Detect which cell encompasses the target text, then output its (X, Y) center coordinate. 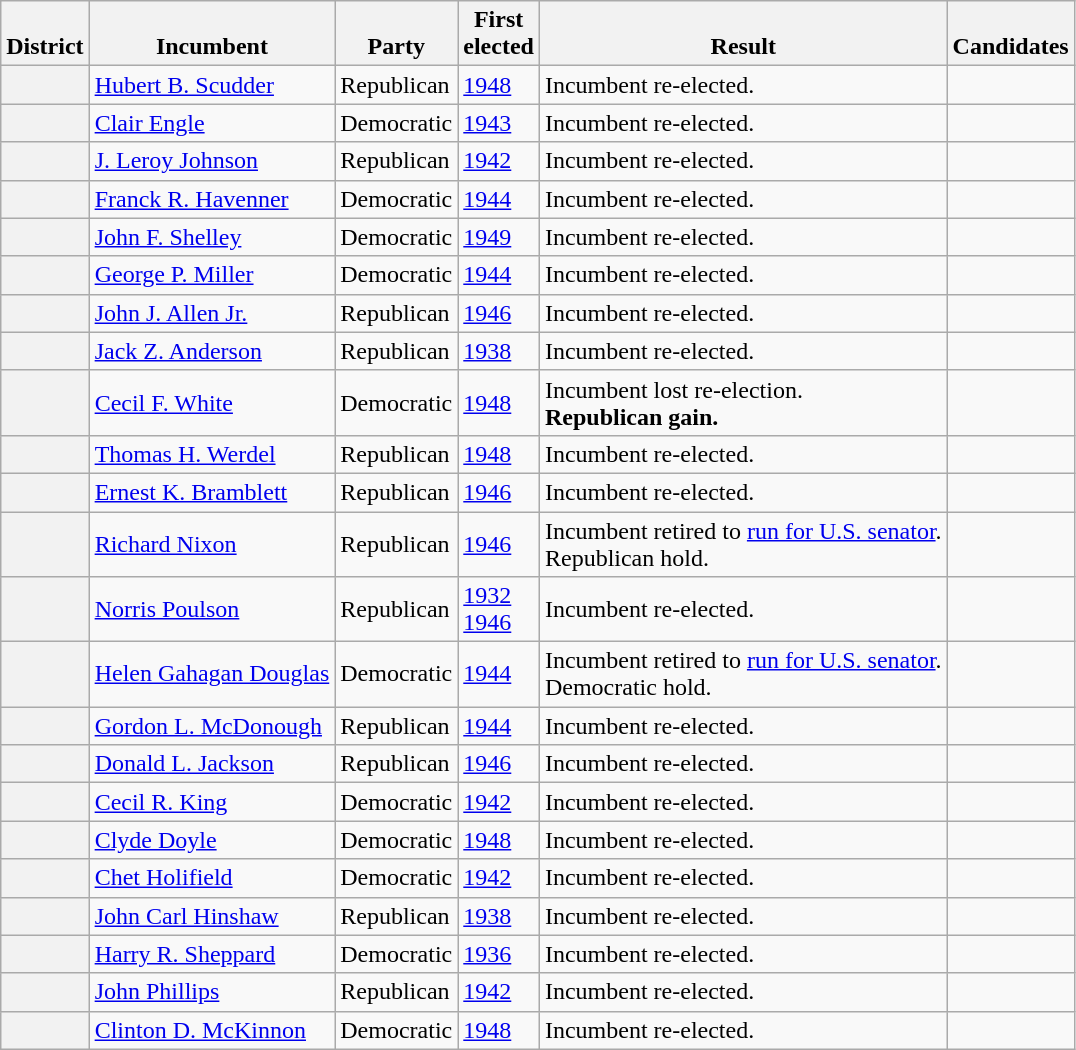
Donald L. Jackson (212, 764)
Incumbent retired to run for U.S. senator.Republican hold. (743, 544)
Clinton D. McKinnon (212, 1030)
Firstelected (499, 34)
1936 (499, 954)
John Carl Hinshaw (212, 916)
19321946 (499, 610)
Chet Holifield (212, 878)
Incumbent retired to run for U.S. senator.Democratic hold. (743, 674)
Clair Engle (212, 123)
J. Leroy Johnson (212, 161)
Cecil F. White (212, 402)
John J. Allen Jr. (212, 313)
Harry R. Sheppard (212, 954)
Incumbent lost re-election.Republican gain. (743, 402)
Result (743, 34)
Helen Gahagan Douglas (212, 674)
John Phillips (212, 992)
District (45, 34)
Incumbent (212, 34)
George P. Miller (212, 275)
Cecil R. King (212, 802)
Richard Nixon (212, 544)
Hubert B. Scudder (212, 85)
Party (396, 34)
Norris Poulson (212, 610)
1943 (499, 123)
Clyde Doyle (212, 840)
Ernest K. Bramblett (212, 492)
Jack Z. Anderson (212, 351)
John F. Shelley (212, 237)
Franck R. Havenner (212, 199)
Thomas H. Werdel (212, 454)
1949 (499, 237)
Candidates (1010, 34)
Gordon L. McDonough (212, 726)
